Return the [x, y] coordinate for the center point of the cell that contains the specified text.  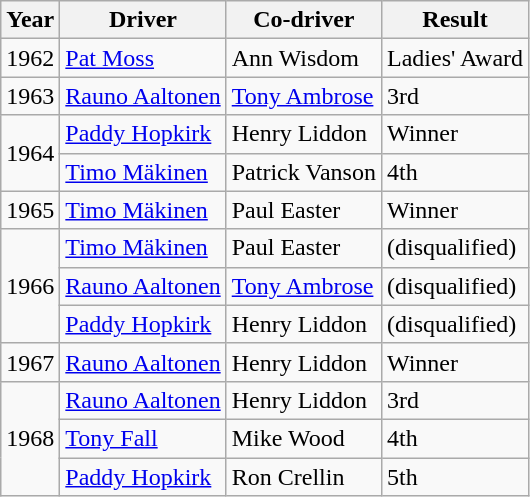
1965 [30, 210]
1966 [30, 286]
Patrick Vanson [304, 172]
Ron Crellin [304, 477]
Tony Fall [143, 438]
Ladies' Award [454, 58]
1964 [30, 153]
1963 [30, 96]
Mike Wood [304, 438]
5th [454, 477]
Co-driver [304, 20]
1968 [30, 438]
Ann Wisdom [304, 58]
1967 [30, 362]
Pat Moss [143, 58]
Result [454, 20]
Year [30, 20]
Driver [143, 20]
1962 [30, 58]
